Capture the cell that displays the provided text and extract its (x, y) central coordinate. 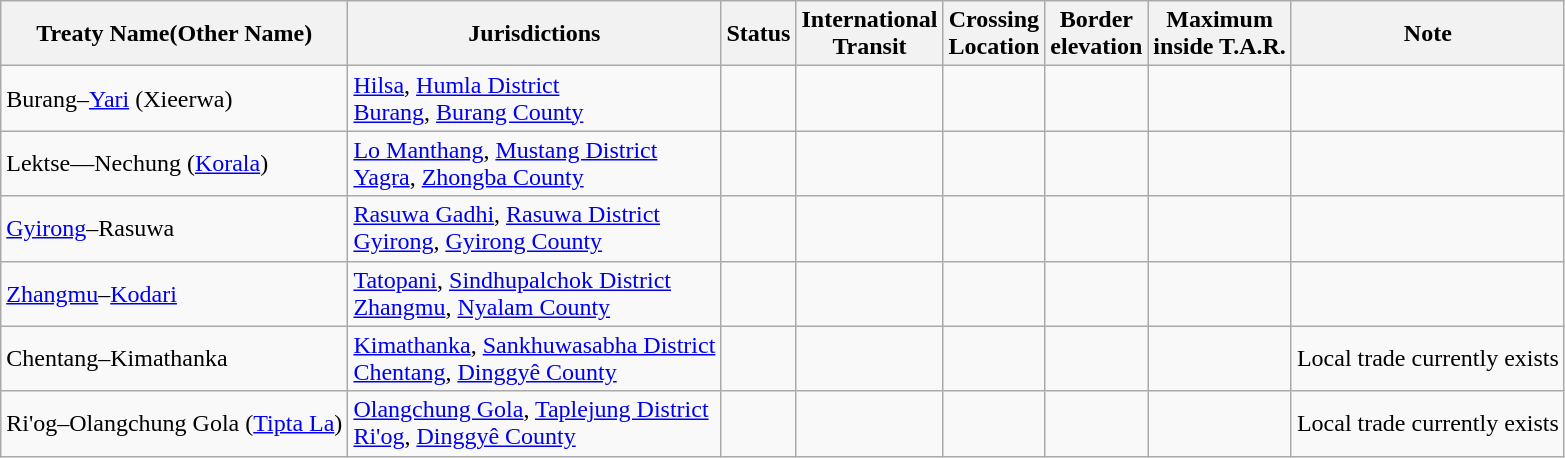
Gyirong–Rasuwa (174, 228)
Status (758, 34)
Note (1428, 34)
Maximuminside T.A.R. (1220, 34)
Tatopani, Sindhupalchok DistrictZhangmu, Nyalam County (534, 294)
InternationalTransit (870, 34)
Borderelevation (1096, 34)
CrossingLocation (994, 34)
Burang–Yari (Xieerwa) (174, 98)
Rasuwa Gadhi, Rasuwa DistrictGyirong, Gyirong County (534, 228)
Lo Manthang, Mustang DistrictYagra, Zhongba County (534, 164)
Kimathanka, Sankhuwasabha DistrictChentang, Dinggyê County (534, 358)
Chentang–Kimathanka (174, 358)
Jurisdictions (534, 34)
Zhangmu–Kodari (174, 294)
Olangchung Gola, Taplejung DistrictRi'og, Dinggyê County (534, 424)
Ri'og–Olangchung Gola (Tipta La) (174, 424)
Lektse—Nechung (Korala) (174, 164)
Treaty Name(Other Name) (174, 34)
Hilsa, Humla DistrictBurang, Burang County (534, 98)
